Search for the cell housing the specified text and yield its [X, Y] center coordinate. 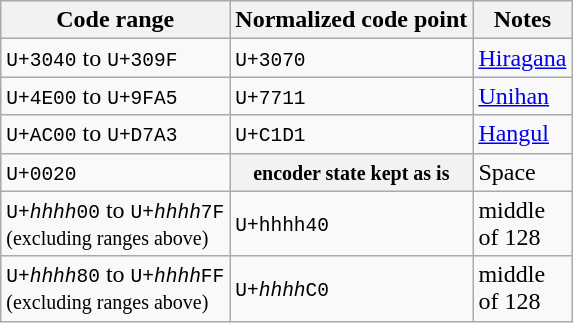
U+C1D1 [352, 134]
Code range [116, 20]
Normalized code point [352, 20]
U+hhhh80 to U+hhhhFF(excluding ranges above) [116, 288]
U+3070 [352, 58]
encoder state kept as is [352, 172]
U+0020 [116, 172]
Hiragana [522, 58]
U+hhhh00 to U+hhhh7F(excluding ranges above) [116, 224]
Space [522, 172]
U+hhhhC0 [352, 288]
U+hhhh40 [352, 224]
Hangul [522, 134]
U+4E00 to U+9FA5 [116, 96]
U+AC00 to U+D7A3 [116, 134]
Notes [522, 20]
U+7711 [352, 96]
Unihan [522, 96]
U+3040 to U+309F [116, 58]
